Extract the (x, y) coordinate from the center of the cell holding the provided text.  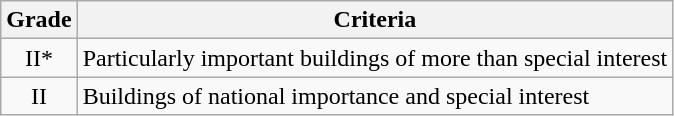
II* (39, 58)
Particularly important buildings of more than special interest (375, 58)
Criteria (375, 20)
Buildings of national importance and special interest (375, 96)
Grade (39, 20)
II (39, 96)
